Capture the cell that displays the provided text and extract its (X, Y) central coordinate. 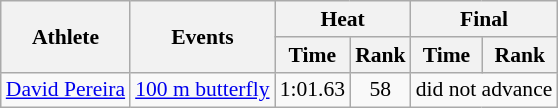
100 m butterfly (202, 90)
Final (484, 19)
Heat (343, 19)
did not advance (484, 90)
Events (202, 36)
1:01.63 (312, 90)
Athlete (66, 36)
David Pereira (66, 90)
58 (380, 90)
